Output the (x, y) coordinate of the center of the cell containing the given text.  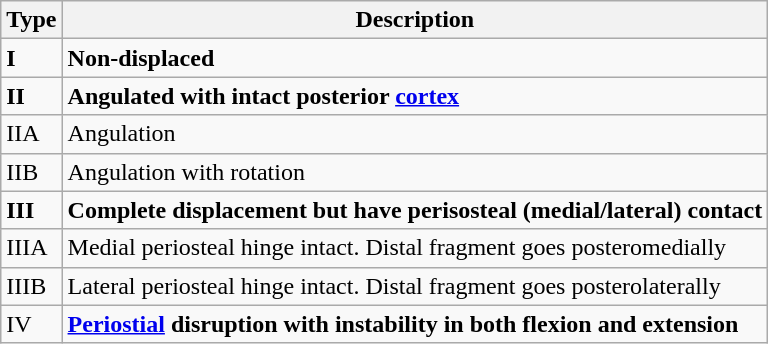
IIIA (32, 248)
Angulation with rotation (415, 172)
IIA (32, 134)
II (32, 96)
III (32, 210)
Lateral periosteal hinge intact. Distal fragment goes posterolaterally (415, 286)
I (32, 58)
Angulation (415, 134)
Angulated with intact posterior cortex (415, 96)
Non-displaced (415, 58)
Medial periosteal hinge intact. Distal fragment goes posteromedially (415, 248)
Type (32, 20)
IIIB (32, 286)
Complete displacement but have perisosteal (medial/lateral) contact (415, 210)
IV (32, 324)
IIB (32, 172)
Periostial disruption with instability in both flexion and extension (415, 324)
Description (415, 20)
